Identify which cell holds the provided text, then report its [X, Y] central coordinate. 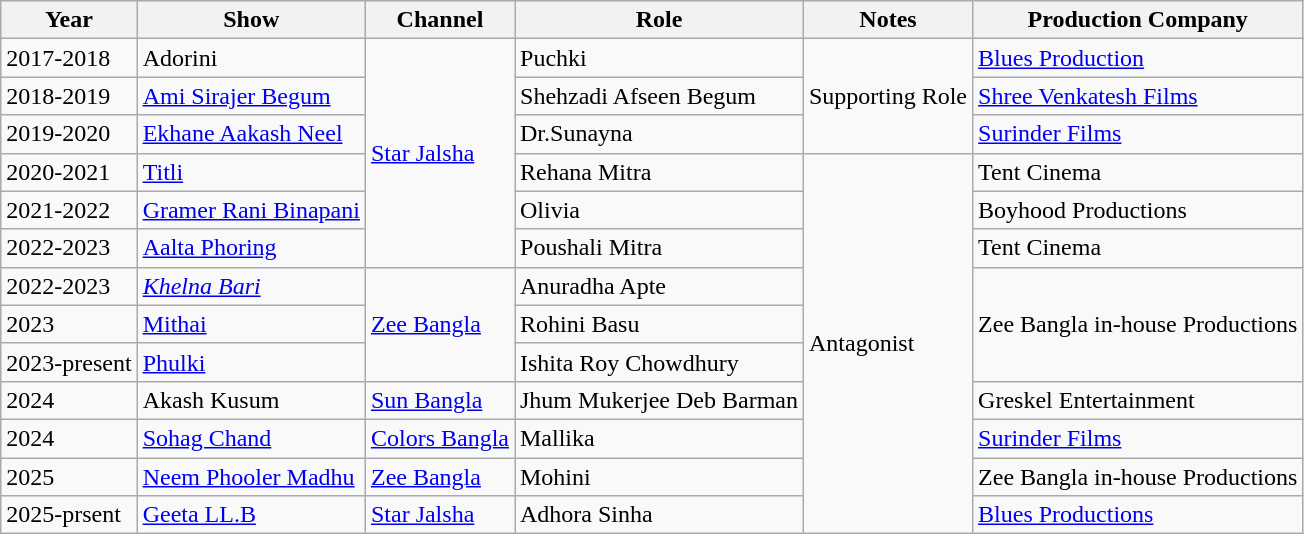
Akash Kusum [251, 400]
Channel [440, 20]
Adorini [251, 58]
2018-2019 [69, 96]
Adhora Sinha [658, 515]
Aalta Phoring [251, 248]
Shree Venkatesh Films [1138, 96]
Mallika [658, 438]
Dr.Sunayna [658, 134]
Mithai [251, 324]
2020-2021 [69, 172]
2021-2022 [69, 210]
Shehzadi Afseen Begum [658, 96]
Geeta LL.B [251, 515]
Titli [251, 172]
Anuradha Apte [658, 286]
2025-prsent [69, 515]
Phulki [251, 362]
Supporting Role [888, 96]
Year [69, 20]
2019-2020 [69, 134]
Jhum Mukerjee Deb Barman [658, 400]
2023-present [69, 362]
Production Company [1138, 20]
Boyhood Productions [1138, 210]
Olivia [658, 210]
Khelna Bari [251, 286]
2017-2018 [69, 58]
Blues Productions [1138, 515]
Notes [888, 20]
Mohini [658, 477]
Greskel Entertainment [1138, 400]
Neem Phooler Madhu [251, 477]
Rohini Basu [658, 324]
Rehana Mitra [658, 172]
Antagonist [888, 344]
Role [658, 20]
Show [251, 20]
Ishita Roy Chowdhury [658, 362]
Colors Bangla [440, 438]
Sun Bangla [440, 400]
Sohag Chand [251, 438]
Ekhane Aakash Neel [251, 134]
2023 [69, 324]
Puchki [658, 58]
Ami Sirajer Begum [251, 96]
Blues Production [1138, 58]
2025 [69, 477]
Gramer Rani Binapani [251, 210]
Poushali Mitra [658, 248]
